Output the (x, y) coordinate of the center of the cell containing the given text.  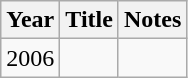
2006 (30, 58)
Year (30, 20)
Title (90, 20)
Notes (152, 20)
